For the text-containing cell, return its midpoint in [X, Y] coordinate format. 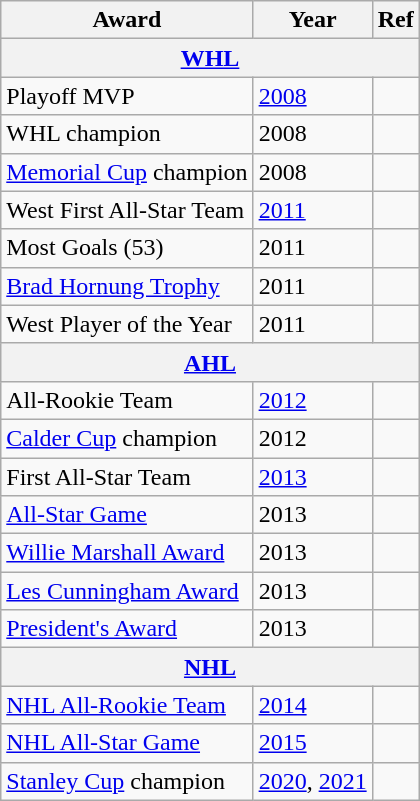
NHL All-Rookie Team [127, 705]
Award [127, 20]
2020, 2021 [312, 781]
WHL [210, 58]
Year [312, 20]
Calder Cup champion [127, 438]
West First All-Star Team [127, 210]
Willie Marshall Award [127, 553]
All-Rookie Team [127, 400]
NHL All-Star Game [127, 743]
Ref [396, 20]
West Player of the Year [127, 324]
NHL [210, 667]
First All-Star Team [127, 477]
Most Goals (53) [127, 248]
Stanley Cup champion [127, 781]
2014 [312, 705]
President's Award [127, 629]
Memorial Cup champion [127, 172]
Brad Hornung Trophy [127, 286]
Playoff MVP [127, 96]
WHL champion [127, 134]
AHL [210, 362]
Les Cunningham Award [127, 591]
2015 [312, 743]
All-Star Game [127, 515]
